Identify which cell holds the provided text, then report its [x, y] central coordinate. 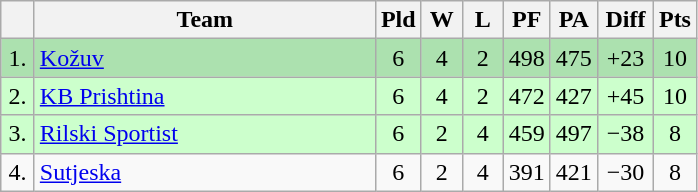
391 [526, 172]
Sutjeska [204, 172]
Diff [625, 20]
4. [18, 172]
2. [18, 96]
472 [526, 96]
−38 [625, 134]
Pld [398, 20]
PA [574, 20]
497 [574, 134]
−30 [625, 172]
1. [18, 58]
Pts [674, 20]
498 [526, 58]
Kožuv [204, 58]
+45 [625, 96]
3. [18, 134]
421 [574, 172]
475 [574, 58]
KB Prishtina [204, 96]
459 [526, 134]
427 [574, 96]
PF [526, 20]
+23 [625, 58]
Team [204, 20]
Rilski Sportist [204, 134]
L [482, 20]
W [442, 20]
